Output the [X, Y] coordinate of the center of the cell containing the given text.  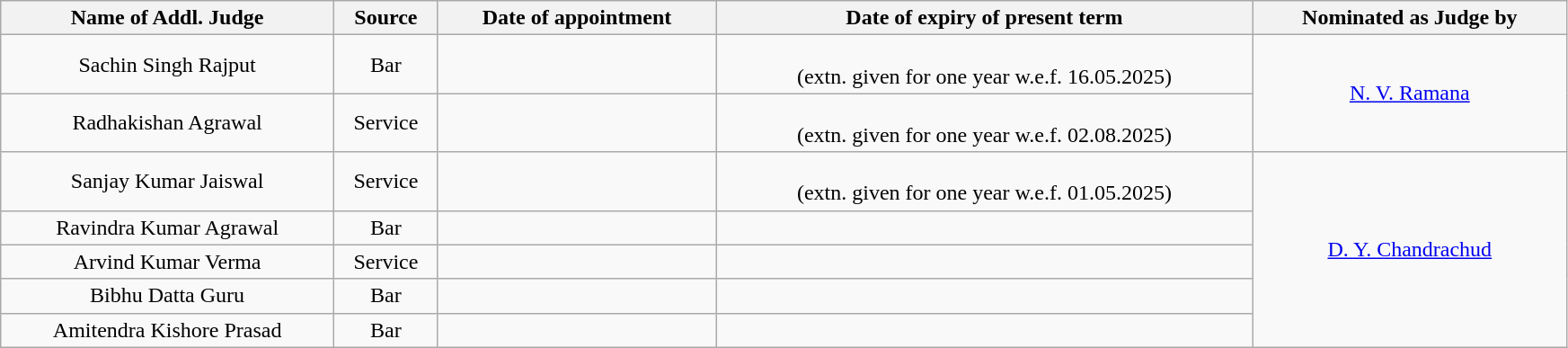
(extn. given for one year w.e.f. 16.05.2025) [985, 65]
(extn. given for one year w.e.f. 01.05.2025) [985, 182]
Date of expiry of present term [985, 18]
Source [385, 18]
(extn. given for one year w.e.f. 02.08.2025) [985, 122]
Sanjay Kumar Jaiswal [167, 182]
Sachin Singh Rajput [167, 65]
Date of appointment [577, 18]
D. Y. Chandrachud [1410, 250]
Amitendra Kishore Prasad [167, 330]
Arvind Kumar Verma [167, 262]
Radhakishan Agrawal [167, 122]
Name of Addl. Judge [167, 18]
Nominated as Judge by [1410, 18]
N. V. Ramana [1410, 94]
Bibhu Datta Guru [167, 296]
Ravindra Kumar Agrawal [167, 228]
